Return (x, y) of the center of cell containing provided text 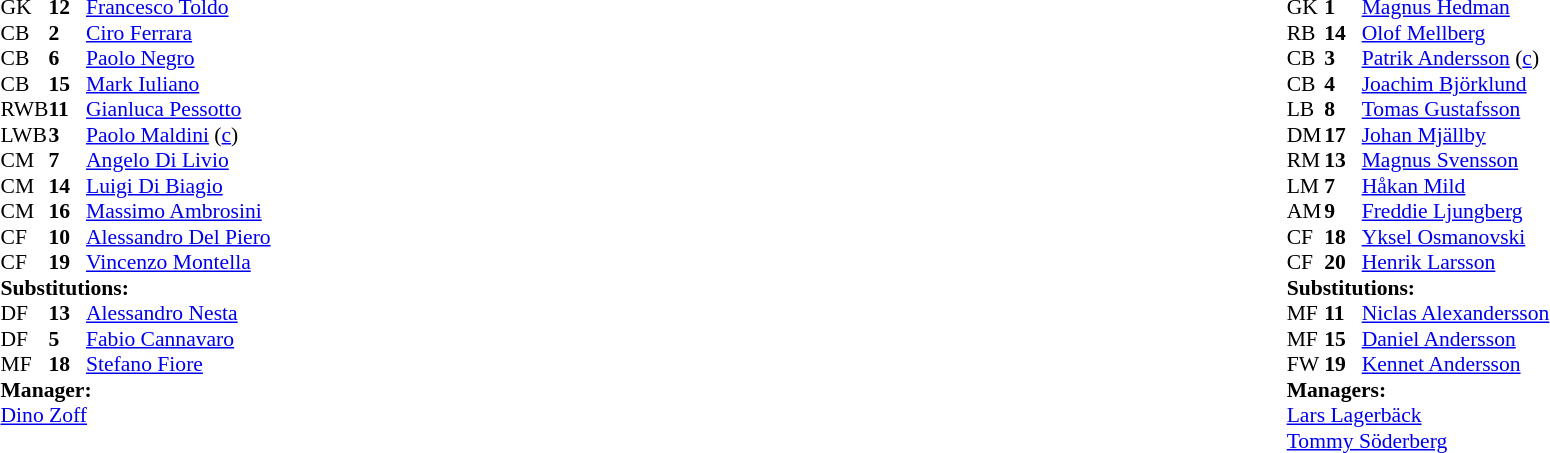
Fabio Cannavaro (178, 339)
4 (1343, 84)
Dino Zoff (135, 415)
RWB (24, 109)
LM (1306, 186)
Paolo Maldini (c) (178, 135)
5 (67, 339)
Niclas Alexandersson (1456, 313)
LWB (24, 135)
AM (1306, 211)
16 (67, 211)
2 (67, 33)
20 (1343, 263)
DM (1306, 135)
Luigi Di Biagio (178, 186)
Henrik Larsson (1456, 263)
Manager: (135, 390)
FW (1306, 365)
6 (67, 59)
Stefano Fiore (178, 365)
Managers: (1418, 390)
Alessandro Nesta (178, 313)
Patrik Andersson (c) (1456, 59)
LB (1306, 109)
Massimo Ambrosini (178, 211)
Yksel Osmanovski (1456, 237)
Alessandro Del Piero (178, 237)
17 (1343, 135)
Håkan Mild (1456, 186)
8 (1343, 109)
Vincenzo Montella (178, 263)
Freddie Ljungberg (1456, 211)
Magnus Svensson (1456, 161)
9 (1343, 211)
RB (1306, 33)
Mark Iuliano (178, 84)
Olof Mellberg (1456, 33)
Lars LagerbäckTommy Söderberg (1418, 428)
Ciro Ferrara (178, 33)
Angelo Di Livio (178, 161)
Tomas Gustafsson (1456, 109)
Gianluca Pessotto (178, 109)
Johan Mjällby (1456, 135)
Daniel Andersson (1456, 339)
Paolo Negro (178, 59)
RM (1306, 161)
10 (67, 237)
Kennet Andersson (1456, 365)
Joachim Björklund (1456, 84)
